From the cell containing the given text, extract its center point as (X, Y) coordinate. 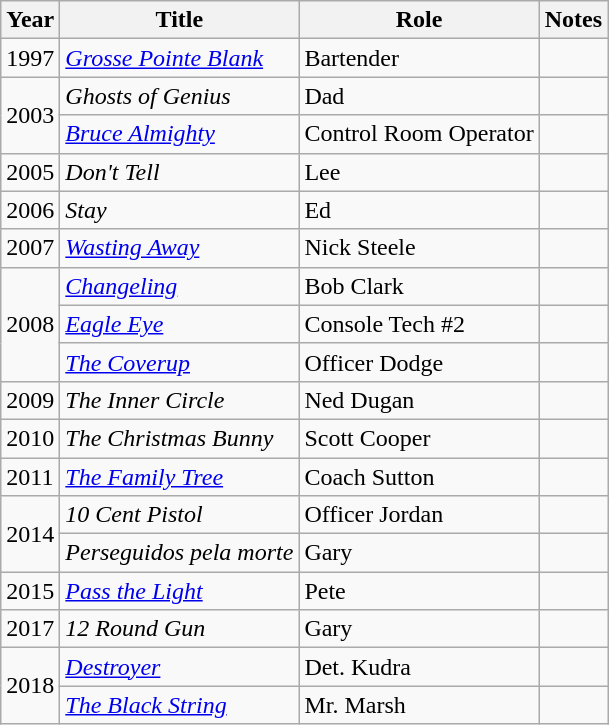
Ghosts of Genius (180, 96)
2009 (30, 400)
Officer Jordan (419, 515)
2011 (30, 477)
Bartender (419, 58)
2015 (30, 591)
2005 (30, 172)
Control Room Operator (419, 134)
Wasting Away (180, 248)
2010 (30, 438)
10 Cent Pistol (180, 515)
Grosse Pointe Blank (180, 58)
Coach Sutton (419, 477)
Det. Kudra (419, 667)
The Family Tree (180, 477)
The Black String (180, 705)
Don't Tell (180, 172)
2003 (30, 115)
Notes (573, 20)
Role (419, 20)
1997 (30, 58)
Scott Cooper (419, 438)
2008 (30, 324)
Changeling (180, 286)
Mr. Marsh (419, 705)
12 Round Gun (180, 629)
Officer Dodge (419, 362)
The Inner Circle (180, 400)
Ed (419, 210)
Eagle Eye (180, 324)
Pete (419, 591)
Bruce Almighty (180, 134)
Year (30, 20)
Stay (180, 210)
2014 (30, 534)
Nick Steele (419, 248)
2017 (30, 629)
2006 (30, 210)
Perseguidos pela morte (180, 553)
Bob Clark (419, 286)
Ned Dugan (419, 400)
Lee (419, 172)
Destroyer (180, 667)
2018 (30, 686)
Console Tech #2 (419, 324)
Pass the Light (180, 591)
Title (180, 20)
2007 (30, 248)
The Christmas Bunny (180, 438)
The Coverup (180, 362)
Dad (419, 96)
